Pinpoint the cell where the given text exists, returning its (x, y) midpoint coordinate. 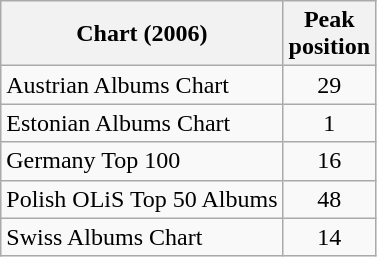
Swiss Albums Chart (142, 237)
Austrian Albums Chart (142, 85)
1 (329, 123)
48 (329, 199)
Germany Top 100 (142, 161)
Chart (2006) (142, 34)
Estonian Albums Chart (142, 123)
Peakposition (329, 34)
Polish OLiS Top 50 Albums (142, 199)
29 (329, 85)
14 (329, 237)
16 (329, 161)
